Scan for the cell matching the given text and deliver its (X, Y) coordinate at center. 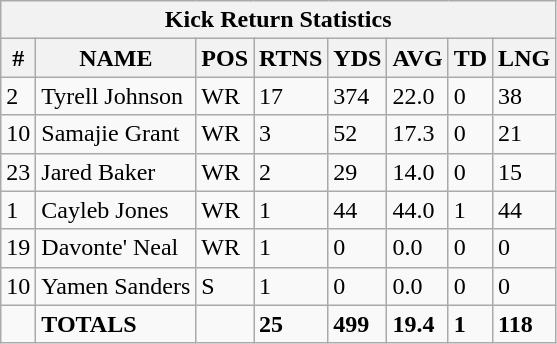
Jared Baker (116, 172)
14.0 (418, 172)
23 (18, 172)
YDS (358, 58)
118 (524, 324)
TD (470, 58)
AVG (418, 58)
17 (291, 96)
19 (18, 248)
25 (291, 324)
TOTALS (116, 324)
499 (358, 324)
15 (524, 172)
NAME (116, 58)
Samajie Grant (116, 134)
S (225, 286)
Cayleb Jones (116, 210)
52 (358, 134)
# (18, 58)
44.0 (418, 210)
Davonte' Neal (116, 248)
Kick Return Statistics (278, 20)
38 (524, 96)
3 (291, 134)
21 (524, 134)
Yamen Sanders (116, 286)
LNG (524, 58)
POS (225, 58)
374 (358, 96)
17.3 (418, 134)
19.4 (418, 324)
RTNS (291, 58)
22.0 (418, 96)
Tyrell Johnson (116, 96)
29 (358, 172)
